Extract the (X, Y) coordinate from the center of the cell holding the provided text.  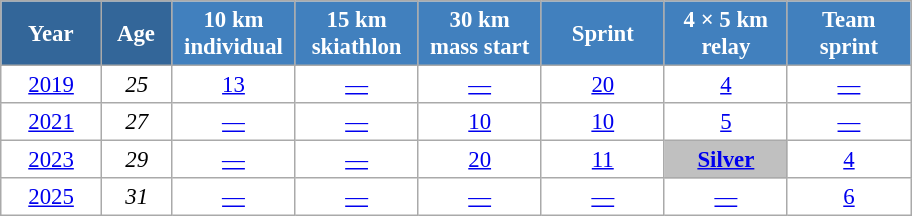
2025 (52, 197)
Year (52, 34)
29 (136, 160)
Silver (726, 160)
2021 (52, 122)
2019 (52, 85)
Team sprint (848, 34)
11 (602, 160)
27 (136, 122)
31 (136, 197)
6 (848, 197)
13 (234, 85)
15 km skiathlon (356, 34)
25 (136, 85)
Sprint (602, 34)
5 (726, 122)
30 km mass start (480, 34)
2023 (52, 160)
4 × 5 km relay (726, 34)
10 km individual (234, 34)
Age (136, 34)
